Identify which cell holds the provided text, then report its (x, y) central coordinate. 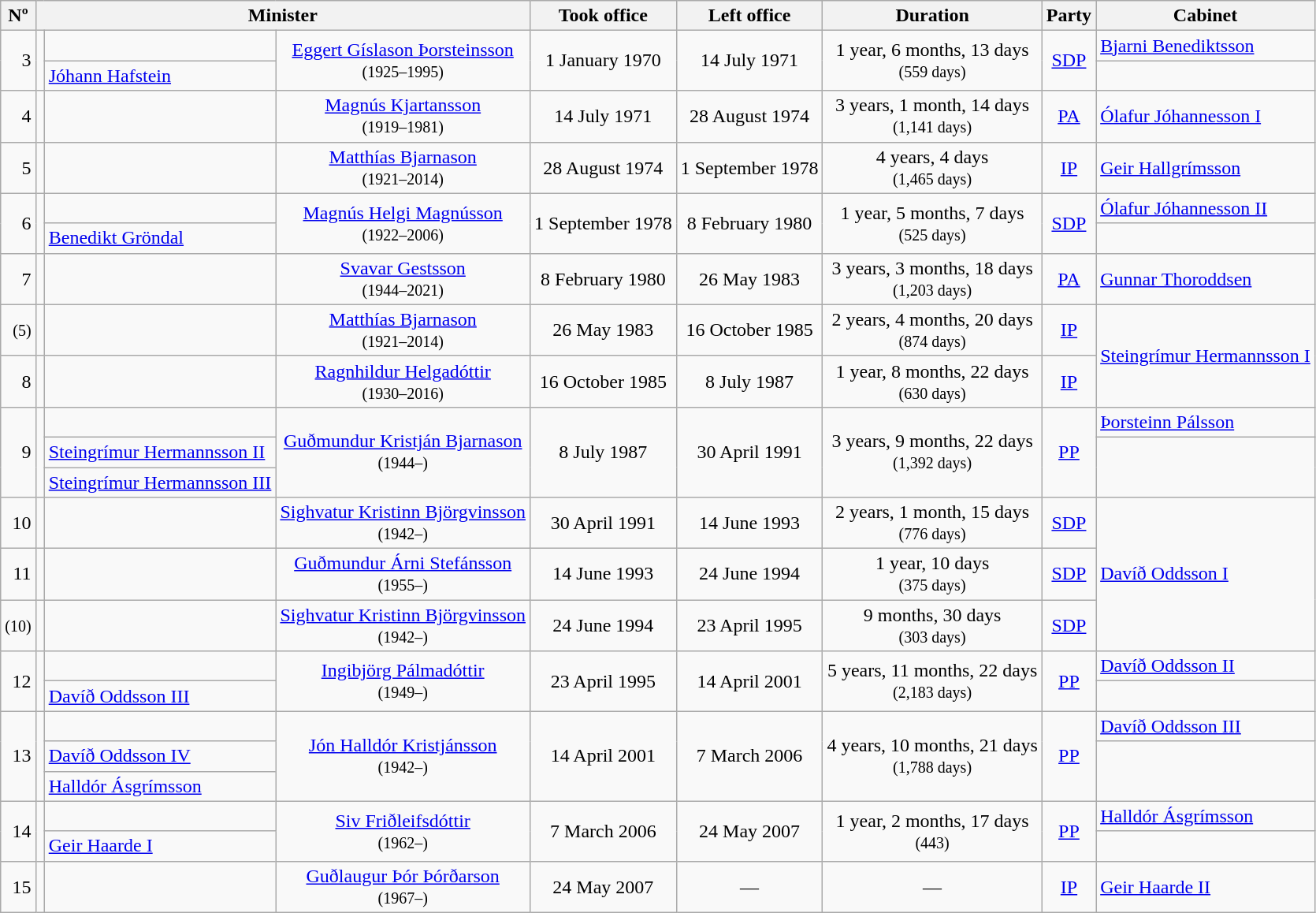
15 (18, 886)
Ingibjörg Pálmadóttir(1949–) (403, 681)
Siv Friðleifsdóttir(1962–) (403, 831)
8 (18, 382)
Jóhann Hafstein (160, 76)
(10) (18, 626)
Guðmundur Árni Stefánsson(1955–) (403, 574)
Left office (749, 16)
Steingrímur Hermannsson I (1206, 356)
Steingrímur Hermannsson III (160, 482)
Davíð Oddsson II (1206, 666)
2 years, 1 month, 15 days(776 days) (932, 524)
2 years, 4 months, 20 days(874 days) (932, 330)
4 years, 10 months, 21 days(1,788 days) (932, 756)
Davíð Oddsson IV (160, 756)
1 year, 8 months, 22 days(630 days) (932, 382)
Duration (932, 16)
Geir Haarde I (160, 846)
9 (18, 452)
Nº (18, 16)
Party (1069, 16)
3 (18, 61)
Jón Halldór Kristjánsson(1942–) (403, 756)
Geir Hallgrímsson (1206, 167)
1 year, 5 months, 7 days(525 days) (932, 223)
Magnús Helgi Magnússon(1922–2006) (403, 223)
Guðmundur Kristján Bjarnason(1944–) (403, 452)
Svavar Gestsson(1944–2021) (403, 279)
Þorsteinn Pálsson (1206, 422)
Gunnar Thoroddsen (1206, 279)
Steingrímur Hermannsson II (160, 452)
9 months, 30 days(303 days) (932, 626)
10 (18, 524)
11 (18, 574)
3 years, 1 month, 14 days(1,141 days) (932, 117)
Cabinet (1206, 16)
12 (18, 681)
Davíð Oddsson I (1206, 574)
6 (18, 223)
1 year, 2 months, 17 days(443) (932, 831)
Geir Haarde II (1206, 886)
Ólafur Jóhannesson II (1206, 208)
Guðlaugur Þór Þórðarson(1967–) (403, 886)
Eggert Gíslason Þorsteinsson(1925–1995) (403, 61)
Benedikt Gröndal (160, 238)
(5) (18, 330)
Took office (604, 16)
13 (18, 756)
1 year, 10 days(375 days) (932, 574)
Bjarni Benediktsson (1206, 46)
1 January 1970 (604, 61)
Magnús Kjartansson(1919–1981) (403, 117)
5 years, 11 months, 22 days(2,183 days) (932, 681)
7 (18, 279)
14 (18, 831)
Minister (282, 16)
4 years, 4 days(1,465 days) (932, 167)
3 years, 9 months, 22 days(1,392 days) (932, 452)
Ragnhildur Helgadóttir(1930–2016) (403, 382)
5 (18, 167)
Ólafur Jóhannesson I (1206, 117)
3 years, 3 months, 18 days(1,203 days) (932, 279)
1 year, 6 months, 13 days(559 days) (932, 61)
4 (18, 117)
